Return (X, Y) of the center of cell containing provided text 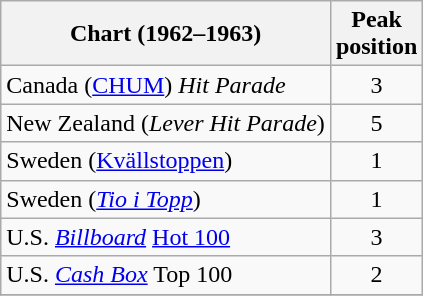
2 (376, 275)
Canada (CHUM) Hit Parade (166, 85)
Sweden (Kvällstoppen) (166, 161)
Peakposition (376, 34)
Chart (1962–1963) (166, 34)
U.S. Cash Box Top 100 (166, 275)
5 (376, 123)
Sweden (Tio i Topp) (166, 199)
U.S. Billboard Hot 100 (166, 237)
New Zealand (Lever Hit Parade) (166, 123)
